Pinpoint the cell where the given text exists, returning its [x, y] midpoint coordinate. 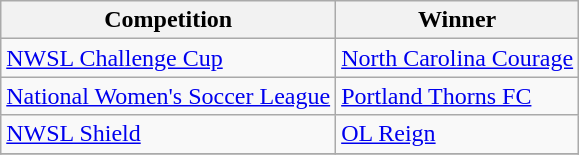
Competition [168, 20]
NWSL Shield [168, 134]
National Women's Soccer League [168, 96]
North Carolina Courage [458, 58]
Winner [458, 20]
OL Reign [458, 134]
Portland Thorns FC [458, 96]
NWSL Challenge Cup [168, 58]
